Locate the cell with the specified text and output its (x, y) center coordinate. 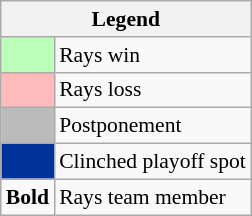
Bold (28, 197)
Rays team member (152, 197)
Legend (126, 19)
Postponement (152, 126)
Rays win (152, 55)
Clinched playoff spot (152, 162)
Rays loss (152, 90)
